Return the [X, Y] coordinate for the center point of the cell that contains the specified text.  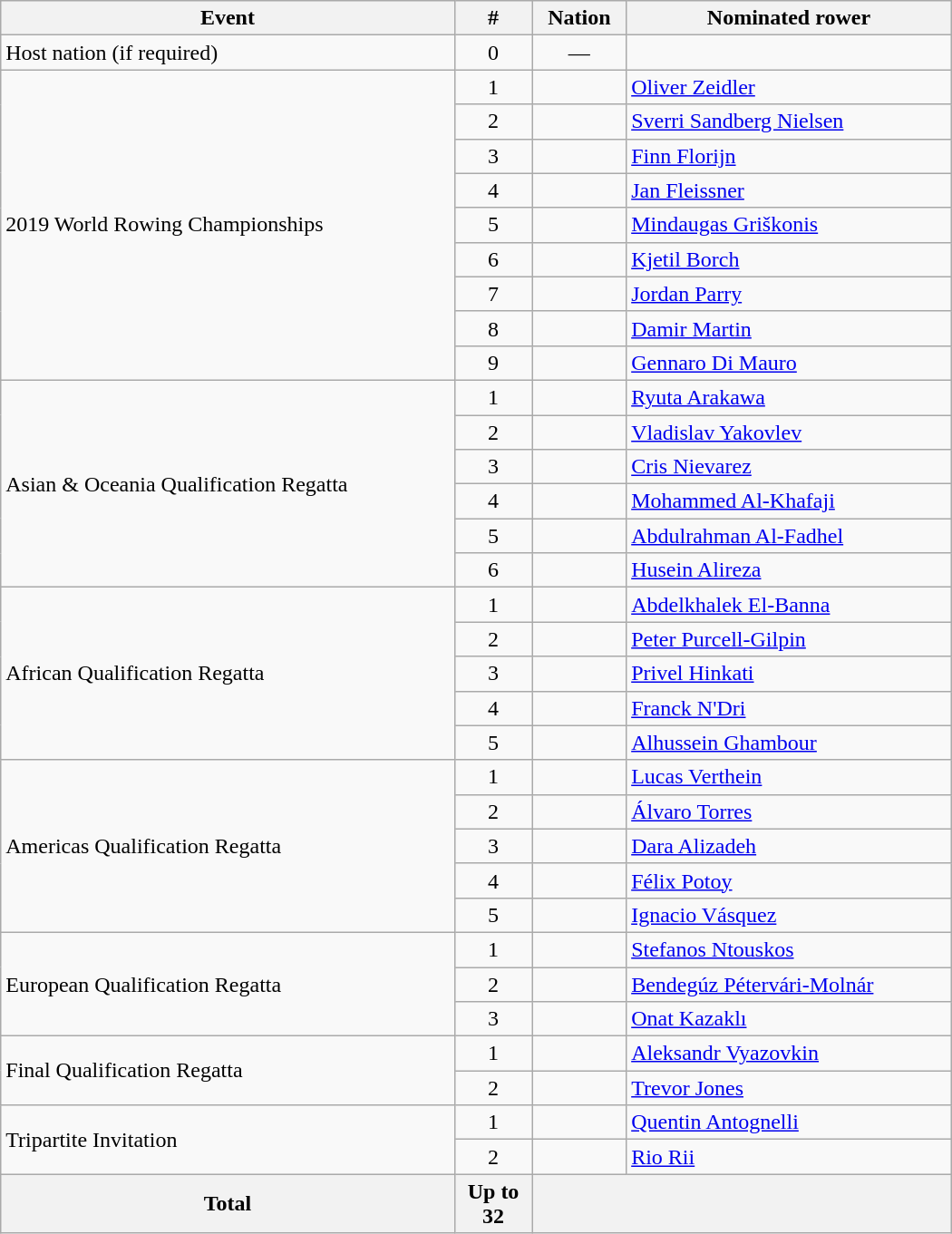
0 [493, 53]
Onat Kazaklı [789, 1019]
Jan Fleissner [789, 190]
Aleksandr Vyazovkin [789, 1054]
Event [228, 18]
# [493, 18]
Alhussein Ghambour [789, 743]
Álvaro Torres [789, 811]
Tripartite Invitation [228, 1140]
African Qualification Regatta [228, 674]
Vladislav Yakovlev [789, 432]
Trevor Jones [789, 1088]
Abdelkhalek El-Banna [789, 605]
Franck N'Dri [789, 708]
Cris Nievarez [789, 467]
Mohammed Al-Khafaji [789, 501]
Oliver Zeidler [789, 87]
Ignacio Vásquez [789, 915]
Up to 32 [493, 1204]
8 [493, 328]
Americas Qualification Regatta [228, 846]
Total [228, 1204]
Finn Florijn [789, 156]
2019 World Rowing Championships [228, 225]
Mindaugas Griškonis [789, 225]
Host nation (if required) [228, 53]
Jordan Parry [789, 294]
Lucas Verthein [789, 777]
— [579, 53]
Quentin Antognelli [789, 1122]
Nation [579, 18]
Abdulrahman Al-Fadhel [789, 536]
Bendegúz Pétervári-Molnár [789, 984]
Final Qualification Regatta [228, 1071]
Stefanos Ntouskos [789, 949]
Damir Martin [789, 328]
Kjetil Borch [789, 259]
Gennaro Di Mauro [789, 363]
9 [493, 363]
European Qualification Regatta [228, 984]
Ryuta Arakawa [789, 397]
Privel Hinkati [789, 674]
7 [493, 294]
Husein Alireza [789, 570]
Rio Rii [789, 1157]
Nominated rower [789, 18]
Sverri Sandberg Nielsen [789, 121]
Peter Purcell-Gilpin [789, 639]
Dara Alizadeh [789, 846]
Félix Potoy [789, 880]
Asian & Oceania Qualification Regatta [228, 483]
